Return (X, Y) of the center of cell containing provided text 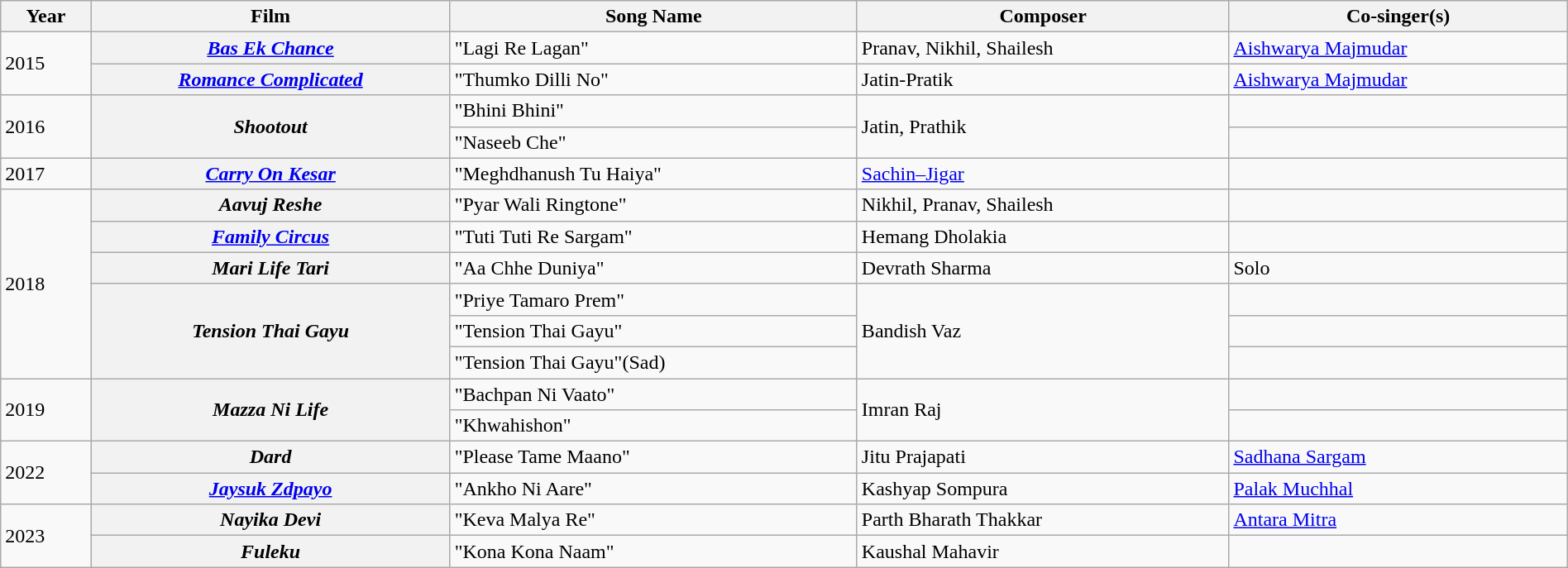
"Please Tame Maano" (653, 457)
Aavuj Reshe (270, 205)
2019 (46, 410)
Bandish Vaz (1043, 331)
2023 (46, 536)
Jaysuk Zdpayo (270, 489)
"Lagi Re Lagan" (653, 48)
"Meghdhanush Tu Haiya" (653, 174)
Dard (270, 457)
"Bachpan Ni Vaato" (653, 394)
Kaushal Mahavir (1043, 551)
Hemang Dholakia (1043, 236)
"Kona Kona Naam" (653, 551)
Year (46, 17)
"Tension Thai Gayu" (653, 331)
Tension Thai Gayu (270, 331)
"Priye Tamaro Prem" (653, 299)
2018 (46, 284)
Pranav, Nikhil, Shailesh (1043, 48)
"Khwahishon" (653, 426)
2016 (46, 126)
Co-singer(s) (1398, 17)
Composer (1043, 17)
Jatin, Prathik (1043, 126)
Mari Life Tari (270, 268)
Sachin–Jigar (1043, 174)
Sadhana Sargam (1398, 457)
Carry On Kesar (270, 174)
Palak Muchhal (1398, 489)
2017 (46, 174)
"Ankho Ni Aare" (653, 489)
Family Circus (270, 236)
"Thumko Dilli No" (653, 79)
Romance Complicated (270, 79)
Jatin-Pratik (1043, 79)
Fuleku (270, 551)
Mazza Ni Life (270, 410)
Shootout (270, 126)
Devrath Sharma (1043, 268)
Kashyap Sompura (1043, 489)
"Tension Thai Gayu"(Sad) (653, 362)
Nayika Devi (270, 520)
"Bhini Bhini" (653, 111)
Film (270, 17)
2022 (46, 473)
"Keva Malya Re" (653, 520)
"Naseeb Che" (653, 142)
"Aa Chhe Duniya" (653, 268)
Solo (1398, 268)
Parth Bharath Thakkar (1043, 520)
Song Name (653, 17)
"Tuti Tuti Re Sargam" (653, 236)
Antara Mitra (1398, 520)
"Pyar Wali Ringtone" (653, 205)
Bas Ek Chance (270, 48)
Imran Raj (1043, 410)
Nikhil, Pranav, Shailesh (1043, 205)
2015 (46, 64)
Jitu Prajapati (1043, 457)
